Locate the cell with the specified text and output its (X, Y) center coordinate. 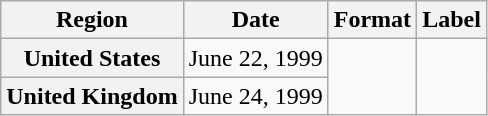
Format (372, 20)
United States (92, 58)
June 22, 1999 (256, 58)
Label (452, 20)
Date (256, 20)
United Kingdom (92, 96)
Region (92, 20)
June 24, 1999 (256, 96)
